Scan for the cell matching the given text and deliver its [x, y] coordinate at center. 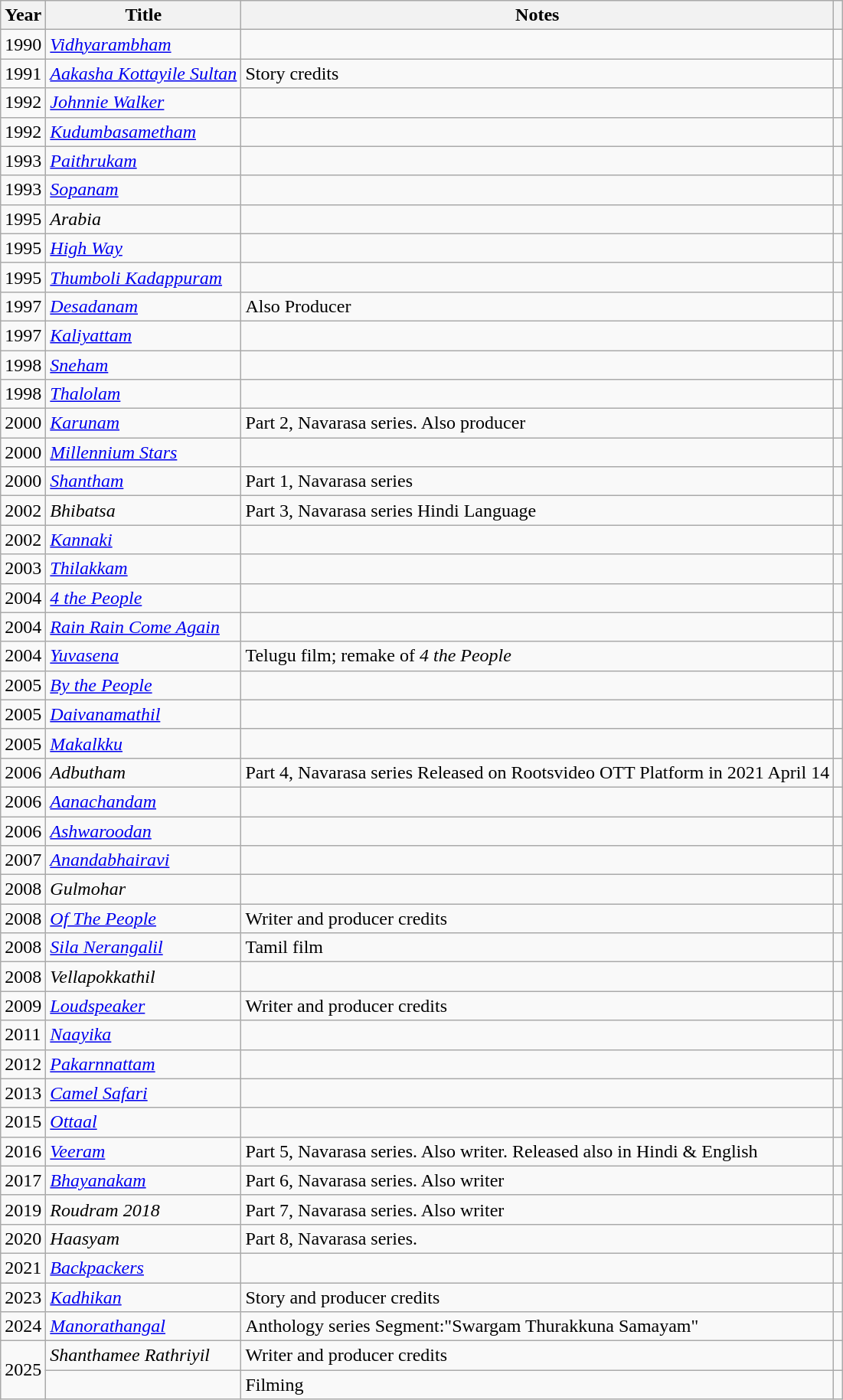
Part 2, Navarasa series. Also producer [537, 423]
2013 [23, 1093]
Part 8, Navarasa series. [537, 1238]
Makalkku [144, 743]
2016 [23, 1151]
Johnnie Walker [144, 103]
1991 [23, 73]
Kaliyattam [144, 335]
Part 1, Navarasa series [537, 481]
Part 6, Navarasa series. Also writer [537, 1180]
2015 [23, 1122]
Shanthamee Rathriyil [144, 1356]
2009 [23, 1006]
Part 4, Navarasa series Released on Rootsvideo OTT Platform in 2021 April 14 [537, 772]
Part 3, Navarasa series Hindi Language [537, 511]
Of The People [144, 919]
Roudram 2018 [144, 1209]
Kudumbasametham [144, 132]
Tamil film [537, 948]
Daivanamathil [144, 714]
Filming [537, 1385]
Manorathangal [144, 1327]
Part 7, Navarasa series. Also writer [537, 1209]
2012 [23, 1064]
Shantham [144, 481]
Gulmohar [144, 889]
Backpackers [144, 1268]
By the People [144, 685]
Desadanam [144, 306]
2023 [23, 1297]
Year [23, 15]
High Way [144, 248]
Bhibatsa [144, 511]
Sila Nerangalil [144, 948]
2007 [23, 860]
Sneham [144, 365]
Aakasha Kottayile Sultan [144, 73]
2020 [23, 1238]
Title [144, 15]
Naayika [144, 1035]
Anthology series Segment:"Swargam Thurakkuna Samayam" [537, 1327]
Also Producer [537, 306]
Bhayanakam [144, 1180]
Vidhyarambham [144, 44]
Veeram [144, 1151]
Sopanam [144, 190]
Camel Safari [144, 1093]
Ashwaroodan [144, 831]
2019 [23, 1209]
2017 [23, 1180]
Adbutham [144, 772]
1990 [23, 44]
Arabia [144, 219]
Loudspeaker [144, 1006]
Rain Rain Come Again [144, 627]
2011 [23, 1035]
Vellapokkathil [144, 977]
Ottaal [144, 1122]
Yuvasena [144, 656]
2024 [23, 1327]
Karunam [144, 423]
Story credits [537, 73]
Thalolam [144, 394]
Thilakkam [144, 569]
Telugu film; remake of 4 the People [537, 656]
Pakarnnattam [144, 1064]
2003 [23, 569]
Paithrukam [144, 161]
Haasyam [144, 1238]
2025 [23, 1370]
Aanachandam [144, 801]
Kadhikan [144, 1297]
Part 5, Navarasa series. Also writer. Released also in Hindi & English [537, 1151]
2021 [23, 1268]
Notes [537, 15]
Story and producer credits [537, 1297]
4 the People [144, 598]
Thumboli Kadappuram [144, 277]
Kannaki [144, 540]
Millennium Stars [144, 452]
Anandabhairavi [144, 860]
